Provide the [x, y] coordinate of the cell's center where the given text is located.  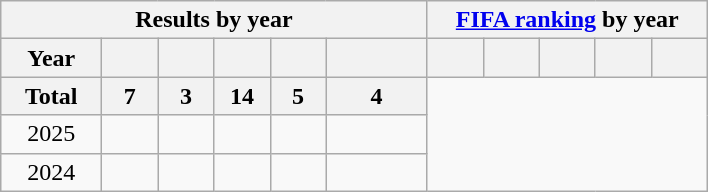
Total [52, 96]
2025 [52, 134]
5 [298, 96]
4 [376, 96]
FIFA ranking by year [567, 20]
14 [242, 96]
2024 [52, 172]
3 [186, 96]
Year [52, 58]
Results by year [214, 20]
7 [130, 96]
